For the text-containing cell, return its midpoint in (X, Y) coordinate format. 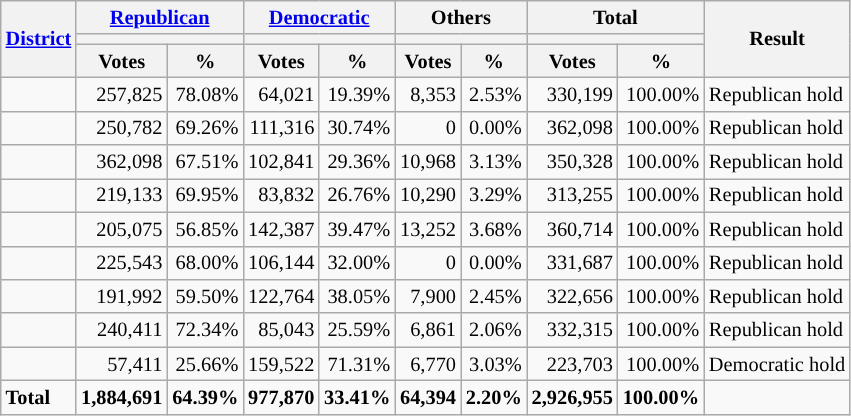
25.59% (357, 330)
111,316 (281, 128)
Democratic (319, 17)
331,687 (572, 263)
Others (460, 17)
67.51% (205, 162)
69.95% (205, 195)
250,782 (122, 128)
102,841 (281, 162)
159,522 (281, 364)
13,252 (428, 229)
2.53% (494, 94)
30.74% (357, 128)
59.50% (205, 296)
1,884,691 (122, 397)
6,861 (428, 330)
Democratic hold (777, 364)
3.13% (494, 162)
2,926,955 (572, 397)
977,870 (281, 397)
39.47% (357, 229)
240,411 (122, 330)
83,832 (281, 195)
3.03% (494, 364)
69.26% (205, 128)
10,968 (428, 162)
71.31% (357, 364)
122,764 (281, 296)
68.00% (205, 263)
64.39% (205, 397)
3.68% (494, 229)
7,900 (428, 296)
25.66% (205, 364)
57,411 (122, 364)
56.85% (205, 229)
330,199 (572, 94)
26.76% (357, 195)
219,133 (122, 195)
Result (777, 38)
32.00% (357, 263)
78.08% (205, 94)
332,315 (572, 330)
Republican (160, 17)
19.39% (357, 94)
6,770 (428, 364)
142,387 (281, 229)
350,328 (572, 162)
72.34% (205, 330)
8,353 (428, 94)
360,714 (572, 229)
2.20% (494, 397)
322,656 (572, 296)
29.36% (357, 162)
223,703 (572, 364)
313,255 (572, 195)
205,075 (122, 229)
38.05% (357, 296)
33.41% (357, 397)
106,144 (281, 263)
64,021 (281, 94)
191,992 (122, 296)
85,043 (281, 330)
3.29% (494, 195)
225,543 (122, 263)
10,290 (428, 195)
2.06% (494, 330)
257,825 (122, 94)
2.45% (494, 296)
District (38, 38)
64,394 (428, 397)
